Find where the given text appears and provide that cell's center as [X, Y] coordinate. 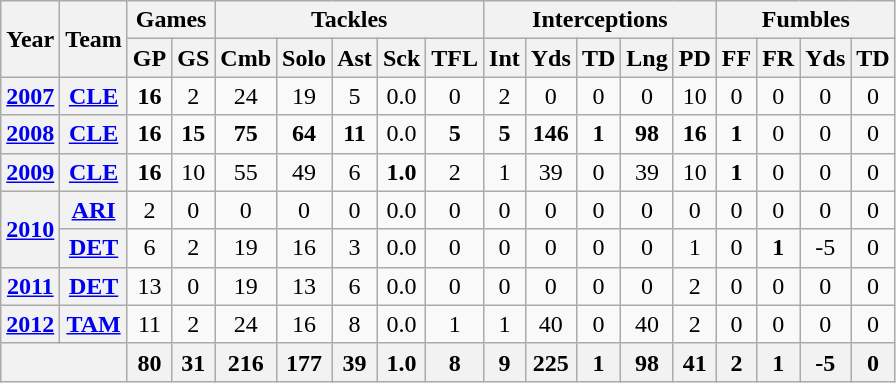
FF [736, 58]
146 [550, 134]
TFL [455, 58]
2010 [30, 229]
GP [149, 58]
41 [694, 362]
Interceptions [600, 20]
Int [505, 58]
PD [694, 58]
2012 [30, 324]
216 [246, 362]
Sck [401, 58]
225 [550, 362]
Team [94, 39]
Tackles [350, 20]
FR [778, 58]
GS [194, 58]
80 [149, 362]
TAM [94, 324]
Games [170, 20]
2007 [30, 96]
3 [355, 248]
75 [246, 134]
31 [194, 362]
49 [304, 172]
Solo [304, 58]
2008 [30, 134]
55 [246, 172]
Cmb [246, 58]
ARI [94, 210]
15 [194, 134]
2009 [30, 172]
2011 [30, 286]
Fumbles [806, 20]
177 [304, 362]
9 [505, 362]
Ast [355, 58]
Lng [647, 58]
64 [304, 134]
Year [30, 39]
